Provide the [x, y] coordinate of the cell's center where the given text is located.  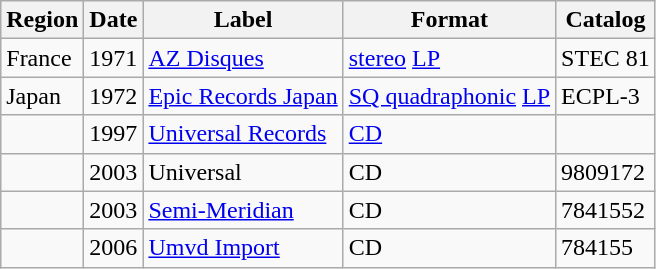
2006 [114, 248]
Epic Records Japan [243, 96]
1972 [114, 96]
ECPL-3 [606, 96]
1971 [114, 58]
SQ quadraphonic LP [449, 96]
France [42, 58]
Label [243, 20]
Universal Records [243, 134]
1997 [114, 134]
Date [114, 20]
Umvd Import [243, 248]
784155 [606, 248]
9809172 [606, 172]
stereo LP [449, 58]
AZ Disques [243, 58]
Semi-Meridian [243, 210]
7841552 [606, 210]
Format [449, 20]
STEC 81 [606, 58]
Catalog [606, 20]
Region [42, 20]
Universal [243, 172]
Japan [42, 96]
